Return the [X, Y] coordinate for the center point of the cell that contains the specified text.  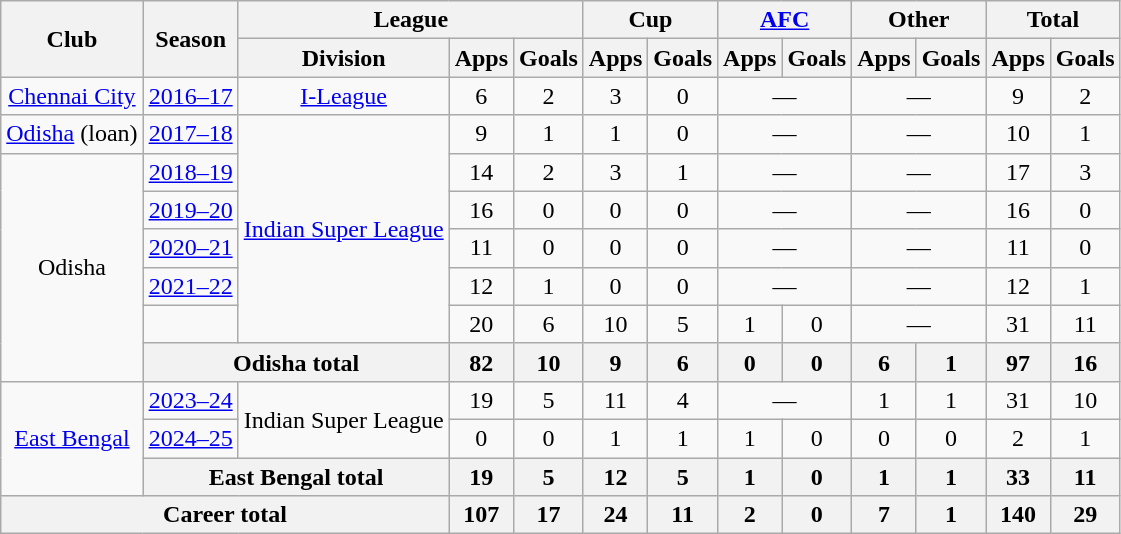
Odisha [72, 267]
Odisha (loan) [72, 134]
2016–17 [190, 96]
107 [481, 515]
24 [615, 515]
14 [481, 172]
East Bengal [72, 438]
2023–24 [190, 400]
2021–22 [190, 286]
I-League [344, 96]
7 [884, 515]
29 [1085, 515]
20 [481, 324]
AFC [785, 20]
Total [1053, 20]
97 [1018, 362]
Division [344, 58]
4 [683, 400]
2017–18 [190, 134]
2024–25 [190, 438]
Cup [650, 20]
Chennai City [72, 96]
2020–21 [190, 248]
2019–20 [190, 210]
East Bengal total [296, 477]
2018–19 [190, 172]
League [410, 20]
Club [72, 39]
Career total [225, 515]
Odisha total [296, 362]
33 [1018, 477]
82 [481, 362]
140 [1018, 515]
Season [190, 39]
Other [919, 20]
